Detect which cell encompasses the target text, then output its (x, y) center coordinate. 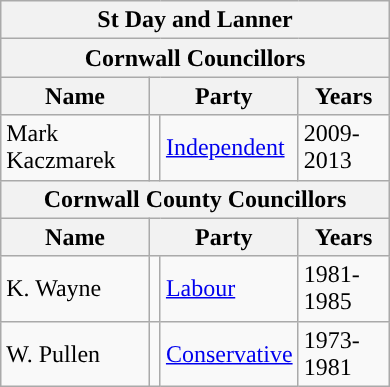
Cornwall County Councillors (195, 199)
1973-1981 (344, 354)
Labour (229, 288)
Conservative (229, 354)
1981-1985 (344, 288)
W. Pullen (76, 354)
2009-2013 (344, 148)
Mark Kaczmarek (76, 148)
Independent (229, 148)
Cornwall Councillors (195, 58)
K. Wayne (76, 288)
St Day and Lanner (195, 20)
